Scan for the cell matching the given text and deliver its [x, y] coordinate at center. 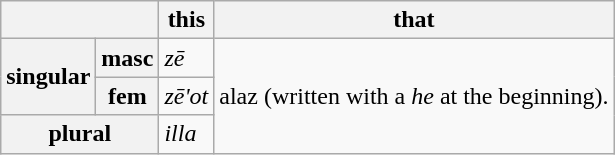
alaz (written with a he at the beginning). [414, 96]
that [414, 20]
zē [186, 58]
plural [80, 134]
illa [186, 134]
this [186, 20]
singular [48, 77]
masc [128, 58]
fem [128, 96]
zē'ot [186, 96]
